Find where the given text appears and provide that cell's center as [x, y] coordinate. 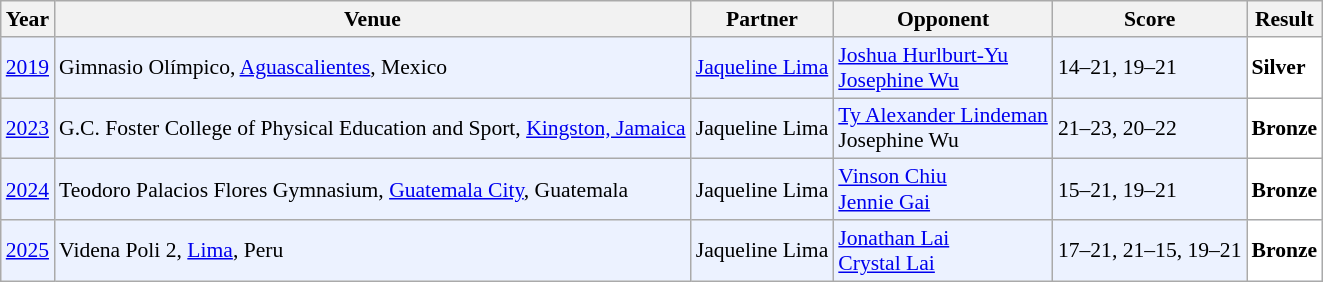
15–21, 19–21 [1150, 190]
Silver [1284, 68]
G.C. Foster College of Physical Education and Sport, Kingston, Jamaica [372, 128]
Venue [372, 19]
2025 [28, 250]
2024 [28, 190]
2023 [28, 128]
Videna Poli 2, Lima, Peru [372, 250]
Result [1284, 19]
2019 [28, 68]
17–21, 21–15, 19–21 [1150, 250]
Teodoro Palacios Flores Gymnasium, Guatemala City, Guatemala [372, 190]
Joshua Hurlburt-Yu Josephine Wu [943, 68]
Gimnasio Olímpico, Aguascalientes, Mexico [372, 68]
Partner [762, 19]
Year [28, 19]
21–23, 20–22 [1150, 128]
Jonathan Lai Crystal Lai [943, 250]
Score [1150, 19]
14–21, 19–21 [1150, 68]
Vinson Chiu Jennie Gai [943, 190]
Opponent [943, 19]
Ty Alexander Lindeman Josephine Wu [943, 128]
